Find where the given text appears and provide that cell's center as (X, Y) coordinate. 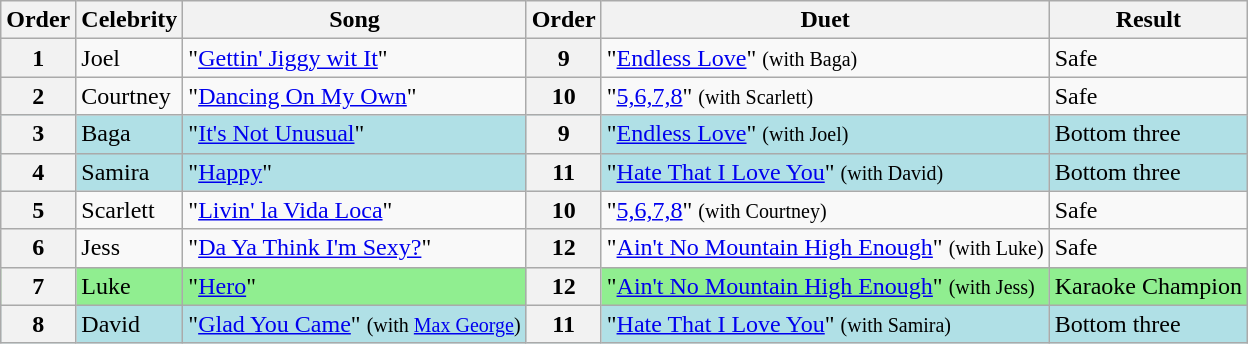
"5,6,7,8" (with Scarlett) (825, 96)
Samira (130, 172)
"Livin' la Vida Loca" (354, 210)
4 (38, 172)
1 (38, 58)
"5,6,7,8" (with Courtney) (825, 210)
Joel (130, 58)
Karaoke Champion (1148, 286)
"Happy" (354, 172)
3 (38, 134)
David (130, 324)
"Endless Love" (with Joel) (825, 134)
"Ain't No Mountain High Enough" (with Luke) (825, 248)
8 (38, 324)
6 (38, 248)
5 (38, 210)
"It's Not Unusual" (354, 134)
Scarlett (130, 210)
"Glad You Came" (with Max George) (354, 324)
"Gettin' Jiggy wit It" (354, 58)
Luke (130, 286)
"Hero" (354, 286)
Baga (130, 134)
"Da Ya Think I'm Sexy?" (354, 248)
Courtney (130, 96)
"Hate That I Love You" (with David) (825, 172)
"Dancing On My Own" (354, 96)
"Ain't No Mountain High Enough" (with Jess) (825, 286)
2 (38, 96)
"Hate That I Love You" (with Samira) (825, 324)
Result (1148, 20)
Jess (130, 248)
Duet (825, 20)
"Endless Love" (with Baga) (825, 58)
Celebrity (130, 20)
Song (354, 20)
7 (38, 286)
